For the text-containing cell, return its midpoint in (X, Y) coordinate format. 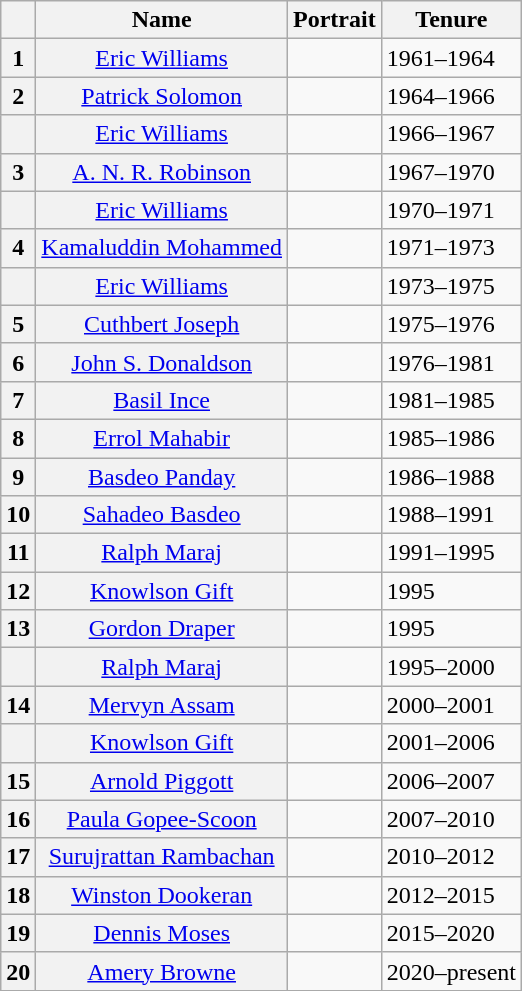
1988–1991 (451, 515)
Kamaluddin Mohammed (162, 248)
Errol Mahabir (162, 438)
2 (18, 96)
John S. Donaldson (162, 362)
A. N. R. Robinson (162, 172)
1961–1964 (451, 58)
15 (18, 781)
Winston Dookeran (162, 895)
1976–1981 (451, 362)
2015–2020 (451, 933)
8 (18, 438)
2007–2010 (451, 819)
Dennis Moses (162, 933)
Paula Gopee-Scoon (162, 819)
1964–1966 (451, 96)
17 (18, 857)
Surujrattan Rambachan (162, 857)
1970–1971 (451, 210)
Sahadeo Basdeo (162, 515)
18 (18, 895)
1967–1970 (451, 172)
19 (18, 933)
1975–1976 (451, 324)
1985–1986 (451, 438)
1981–1985 (451, 400)
Mervyn Assam (162, 705)
1986–1988 (451, 477)
5 (18, 324)
Gordon Draper (162, 629)
2020–present (451, 971)
10 (18, 515)
1991–1995 (451, 553)
Tenure (451, 20)
16 (18, 819)
Basdeo Panday (162, 477)
2010–2012 (451, 857)
13 (18, 629)
1 (18, 58)
2006–2007 (451, 781)
14 (18, 705)
Basil Ince (162, 400)
1995–2000 (451, 667)
2001–2006 (451, 743)
Arnold Piggott (162, 781)
2000–2001 (451, 705)
Amery Browne (162, 971)
Name (162, 20)
1973–1975 (451, 286)
Patrick Solomon (162, 96)
2012–2015 (451, 895)
6 (18, 362)
4 (18, 248)
3 (18, 172)
Cuthbert Joseph (162, 324)
7 (18, 400)
12 (18, 591)
11 (18, 553)
Portrait (335, 20)
1971–1973 (451, 248)
20 (18, 971)
1966–1967 (451, 134)
9 (18, 477)
